Provide the (x, y) coordinate of the cell's center where the given text is located.  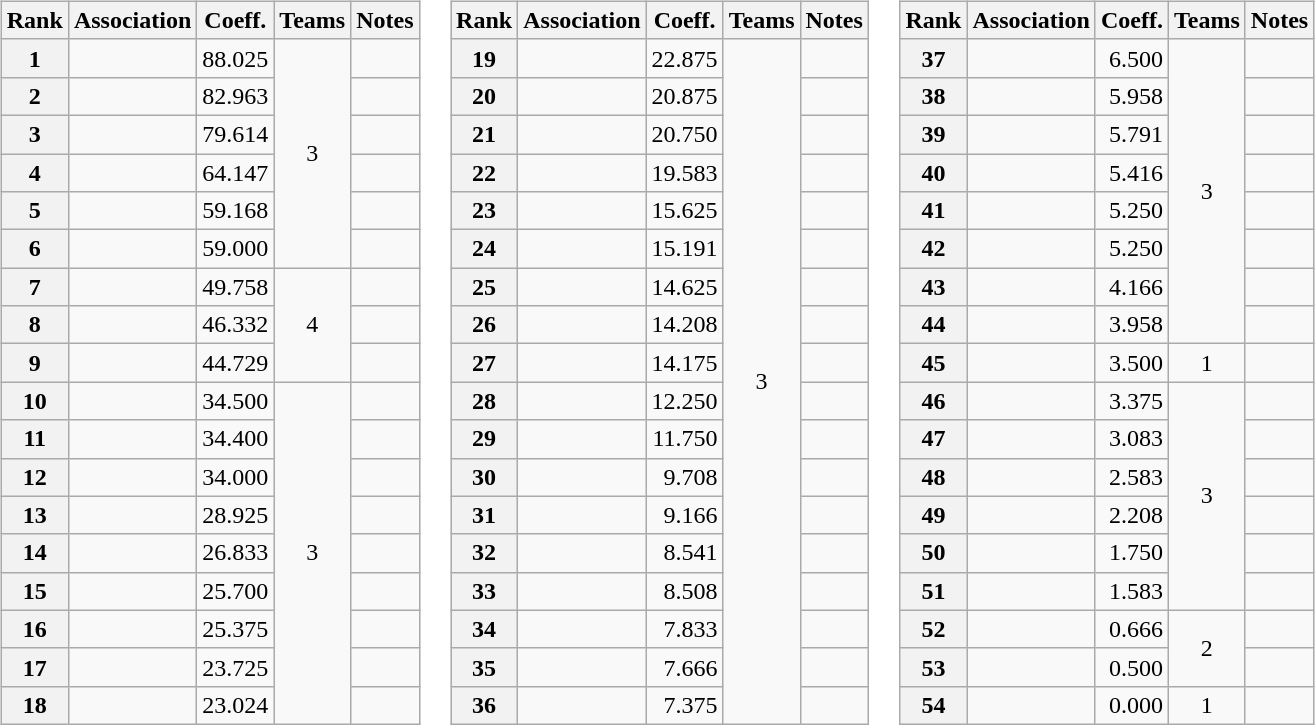
3.500 (1132, 363)
59.168 (236, 211)
50 (934, 553)
88.025 (236, 58)
6 (34, 249)
31 (484, 515)
15 (34, 591)
3.083 (1132, 439)
18 (34, 705)
49.758 (236, 287)
20.750 (684, 134)
44.729 (236, 363)
4.166 (1132, 287)
12.250 (684, 401)
25.700 (236, 591)
7.666 (684, 667)
11 (34, 439)
19.583 (684, 173)
22 (484, 173)
11.750 (684, 439)
24 (484, 249)
28.925 (236, 515)
53 (934, 667)
64.147 (236, 173)
10 (34, 401)
32 (484, 553)
22.875 (684, 58)
7.833 (684, 629)
23.024 (236, 705)
29 (484, 439)
3.958 (1132, 325)
7 (34, 287)
36 (484, 705)
12 (34, 477)
42 (934, 249)
34 (484, 629)
0.666 (1132, 629)
20.875 (684, 96)
14.625 (684, 287)
14.208 (684, 325)
25 (484, 287)
41 (934, 211)
47 (934, 439)
33 (484, 591)
46.332 (236, 325)
5.416 (1132, 173)
43 (934, 287)
34.400 (236, 439)
28 (484, 401)
0.500 (1132, 667)
6.500 (1132, 58)
49 (934, 515)
23.725 (236, 667)
1.750 (1132, 553)
8.541 (684, 553)
3.375 (1132, 401)
14.175 (684, 363)
21 (484, 134)
20 (484, 96)
52 (934, 629)
37 (934, 58)
15.191 (684, 249)
40 (934, 173)
9.166 (684, 515)
17 (34, 667)
9.708 (684, 477)
34.000 (236, 477)
59.000 (236, 249)
79.614 (236, 134)
9 (34, 363)
26.833 (236, 553)
46 (934, 401)
82.963 (236, 96)
30 (484, 477)
8 (34, 325)
38 (934, 96)
16 (34, 629)
13 (34, 515)
34.500 (236, 401)
19 (484, 58)
5.791 (1132, 134)
5 (34, 211)
54 (934, 705)
5.958 (1132, 96)
1.583 (1132, 591)
44 (934, 325)
15.625 (684, 211)
26 (484, 325)
45 (934, 363)
35 (484, 667)
0.000 (1132, 705)
23 (484, 211)
25.375 (236, 629)
39 (934, 134)
51 (934, 591)
8.508 (684, 591)
2.208 (1132, 515)
48 (934, 477)
7.375 (684, 705)
2.583 (1132, 477)
14 (34, 553)
27 (484, 363)
